Return (X, Y) of the center of cell containing provided text 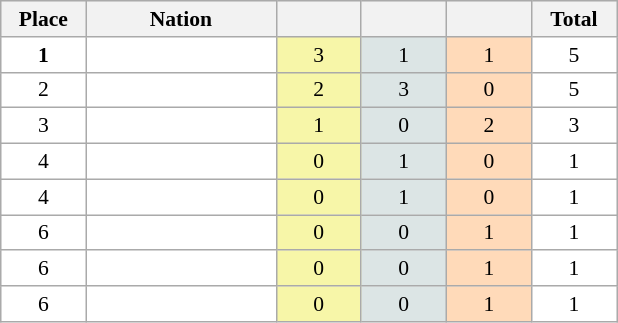
Total (574, 19)
Place (44, 19)
Nation (181, 19)
